For the text-containing cell, return its midpoint in [X, Y] coordinate format. 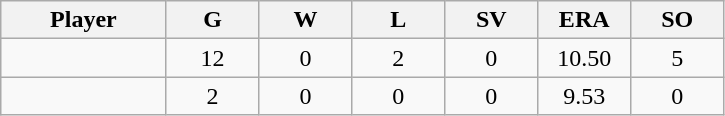
Player [84, 20]
ERA [584, 20]
G [212, 20]
9.53 [584, 96]
5 [678, 58]
SV [492, 20]
10.50 [584, 58]
12 [212, 58]
W [306, 20]
SO [678, 20]
L [398, 20]
